Return (X, Y) of the center of cell containing provided text 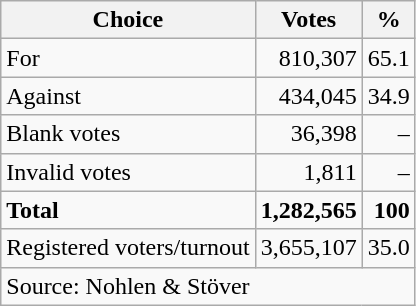
Choice (128, 20)
1,282,565 (308, 210)
Against (128, 96)
Registered voters/turnout (128, 248)
Invalid votes (128, 172)
35.0 (388, 248)
% (388, 20)
1,811 (308, 172)
34.9 (388, 96)
3,655,107 (308, 248)
Blank votes (128, 134)
For (128, 58)
Total (128, 210)
434,045 (308, 96)
810,307 (308, 58)
Source: Nohlen & Stöver (208, 286)
Votes (308, 20)
36,398 (308, 134)
65.1 (388, 58)
100 (388, 210)
